Output the [X, Y] coordinate of the center of the cell containing the given text.  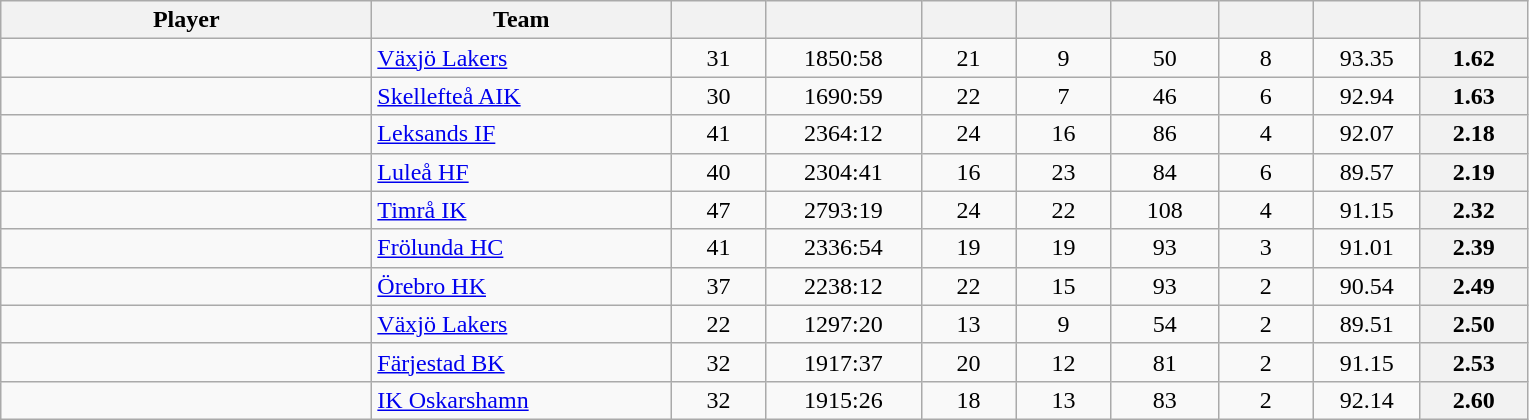
Örebro HK [522, 286]
1917:37 [844, 362]
2.50 [1474, 324]
31 [718, 58]
37 [718, 286]
Färjestad BK [522, 362]
84 [1164, 172]
93.35 [1366, 58]
83 [1164, 400]
Skellefteå AIK [522, 96]
81 [1164, 362]
40 [718, 172]
108 [1164, 210]
23 [1064, 172]
20 [968, 362]
18 [968, 400]
92.94 [1366, 96]
21 [968, 58]
3 [1266, 248]
12 [1064, 362]
2.32 [1474, 210]
2364:12 [844, 134]
1297:20 [844, 324]
46 [1164, 96]
8 [1266, 58]
Frölunda HC [522, 248]
50 [1164, 58]
89.51 [1366, 324]
Team [522, 20]
92.07 [1366, 134]
86 [1164, 134]
47 [718, 210]
15 [1064, 286]
92.14 [1366, 400]
1915:26 [844, 400]
Luleå HF [522, 172]
89.57 [1366, 172]
90.54 [1366, 286]
2.49 [1474, 286]
1.62 [1474, 58]
2.39 [1474, 248]
2793:19 [844, 210]
1690:59 [844, 96]
IK Oskarshamn [522, 400]
1850:58 [844, 58]
1.63 [1474, 96]
91.01 [1366, 248]
2.18 [1474, 134]
30 [718, 96]
2336:54 [844, 248]
2.53 [1474, 362]
Timrå IK [522, 210]
7 [1064, 96]
Player [186, 20]
2.60 [1474, 400]
2.19 [1474, 172]
54 [1164, 324]
Leksands IF [522, 134]
2238:12 [844, 286]
2304:41 [844, 172]
